Determine the (X, Y) coordinate at the center of the cell enclosing the given text.  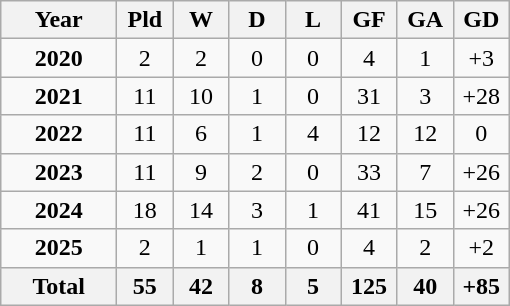
2024 (59, 210)
+2 (481, 248)
9 (201, 172)
GF (369, 20)
2025 (59, 248)
14 (201, 210)
Total (59, 286)
6 (201, 134)
+3 (481, 58)
41 (369, 210)
2023 (59, 172)
8 (257, 286)
33 (369, 172)
125 (369, 286)
D (257, 20)
15 (425, 210)
7 (425, 172)
42 (201, 286)
55 (145, 286)
GD (481, 20)
31 (369, 96)
10 (201, 96)
5 (313, 286)
GA (425, 20)
2022 (59, 134)
18 (145, 210)
Year (59, 20)
L (313, 20)
+28 (481, 96)
+85 (481, 286)
40 (425, 286)
2020 (59, 58)
W (201, 20)
2021 (59, 96)
Pld (145, 20)
